Capture the cell that displays the provided text and extract its [X, Y] central coordinate. 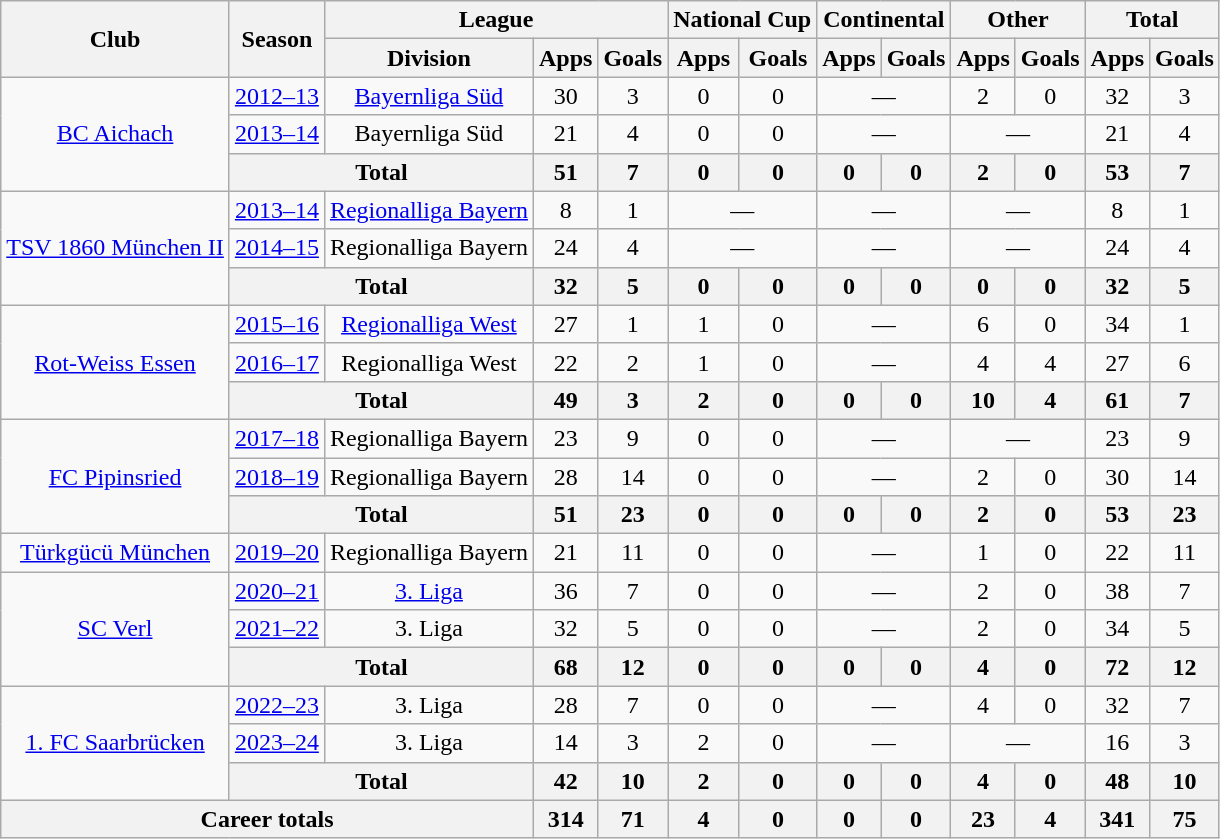
341 [1117, 819]
75 [1185, 819]
2012–13 [276, 96]
Career totals [268, 819]
16 [1117, 743]
BC Aichach [116, 134]
1. FC Saarbrücken [116, 743]
2022–23 [276, 705]
2018–19 [276, 477]
314 [565, 819]
SC Verl [116, 629]
Club [116, 39]
TSV 1860 München II [116, 248]
Season [276, 39]
2017–18 [276, 438]
Rot-Weiss Essen [116, 362]
Türkgücü München [116, 553]
38 [1117, 591]
2014–15 [276, 248]
2016–17 [276, 362]
2019–20 [276, 553]
2023–24 [276, 743]
71 [633, 819]
FC Pipinsried [116, 476]
2020–21 [276, 591]
League [496, 20]
61 [1117, 400]
72 [1117, 667]
42 [565, 781]
National Cup [742, 20]
36 [565, 591]
2021–22 [276, 629]
49 [565, 400]
48 [1117, 781]
2015–16 [276, 324]
Other [1018, 20]
68 [565, 667]
Division [428, 58]
Continental [884, 20]
